Locate the cell with the specified text and output its (x, y) center coordinate. 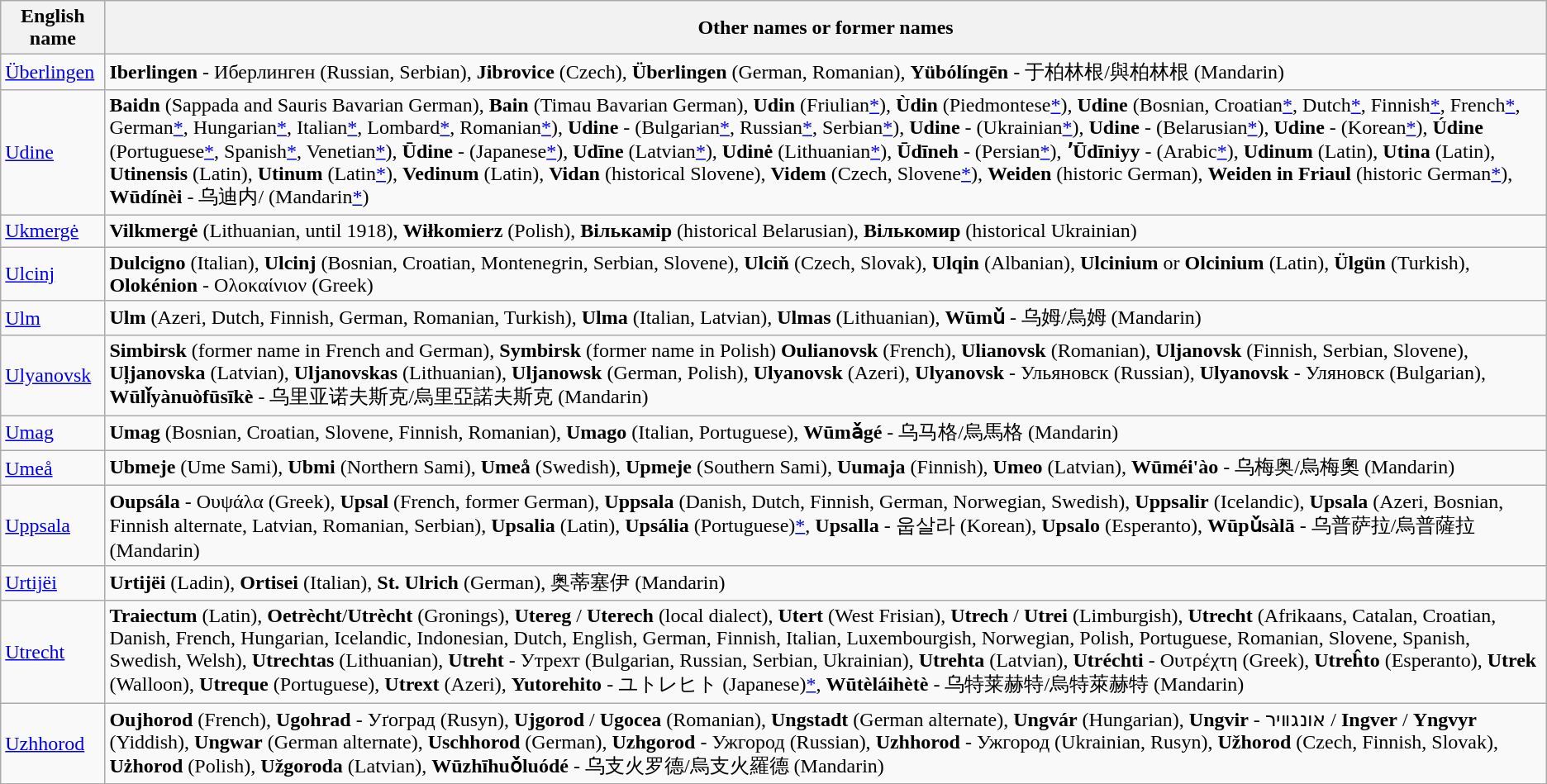
Ulm (53, 319)
Iberlingen - Иберлинген (Russian, Serbian), Jibrovice (Czech), Überlingen (German, Romanian), Yübólíngēn - 于柏林根/與柏林根 (Mandarin) (826, 73)
Uppsala (53, 525)
Umag (53, 433)
Ukmergė (53, 230)
Überlingen (53, 73)
Ulm (Azeri, Dutch, Finnish, German, Romanian, Turkish), Ulma (Italian, Latvian), Ulmas (Lithuanian), Wūmǔ - 乌姆/烏姆 (Mandarin) (826, 319)
Other names or former names (826, 28)
Umeå (53, 468)
English name (53, 28)
Ubmeje (Ume Sami), Ubmi (Northern Sami), Umeå (Swedish), Upmeje (Southern Sami), Uumaja (Finnish), Umeo (Latvian), Wūméi'ào - 乌梅奥/烏梅奧 (Mandarin) (826, 468)
Ulyanovsk (53, 375)
Ulcinj (53, 273)
Urtijëi (53, 583)
Udine (53, 152)
Urtijëi (Ladin), Ortisei (Italian), St. Ulrich (German), 奥蒂塞伊 (Mandarin) (826, 583)
Vilkmergė (Lithuanian, until 1918), Wiłkomierz (Polish), Вількамір (historical Belarusian), Вількомир (historical Ukrainian) (826, 230)
Uzhhorod (53, 743)
Umag (Bosnian, Croatian, Slovene, Finnish, Romanian), Umago (Italian, Portuguese), Wūmǎgé - 乌马格/烏馬格 (Mandarin) (826, 433)
Utrecht (53, 652)
